For the text-containing cell, return its midpoint in [x, y] coordinate format. 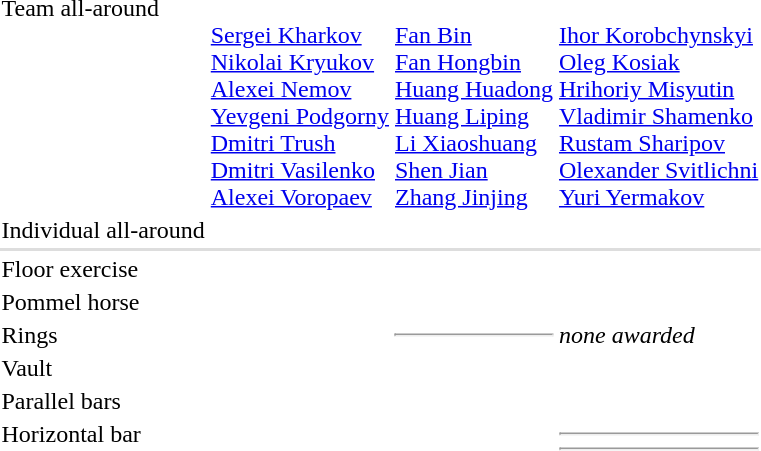
Pommel horse [103, 302]
Parallel bars [103, 401]
Vault [103, 368]
Individual all-around [103, 230]
Floor exercise [103, 269]
Rings [103, 335]
none awarded [658, 335]
